Extract the (X, Y) coordinate from the center of the cell holding the provided text.  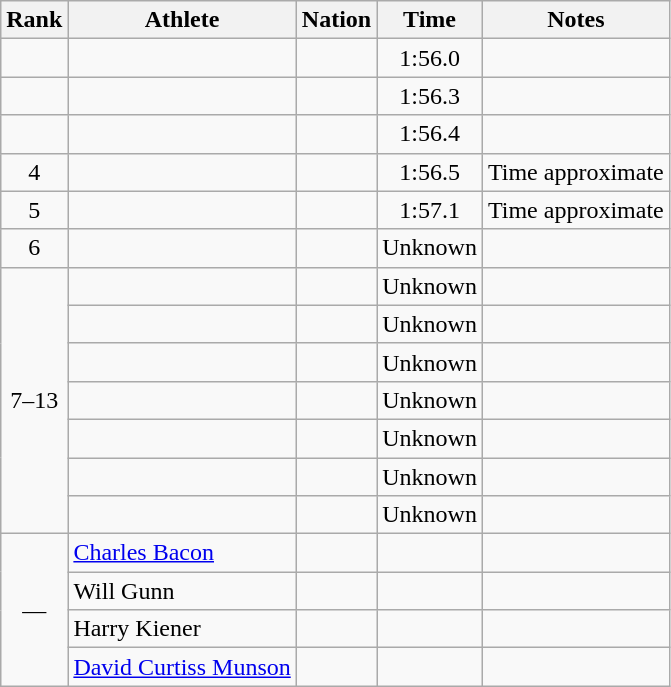
Time (430, 20)
David Curtiss Munson (182, 667)
6 (34, 248)
Notes (576, 20)
Nation (336, 20)
1:57.1 (430, 210)
1:56.4 (430, 134)
1:56.0 (430, 58)
Harry Kiener (182, 629)
Charles Bacon (182, 553)
Will Gunn (182, 591)
4 (34, 172)
5 (34, 210)
Athlete (182, 20)
Rank (34, 20)
7–13 (34, 400)
1:56.3 (430, 96)
— (34, 610)
1:56.5 (430, 172)
